Capture the cell that displays the provided text and extract its [x, y] central coordinate. 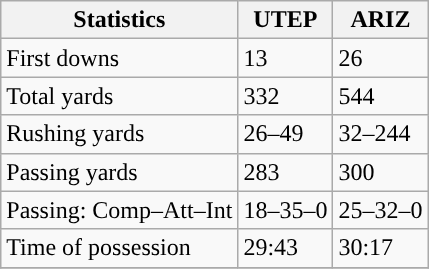
26–49 [286, 134]
Passing yards [120, 172]
Rushing yards [120, 134]
Total yards [120, 96]
Statistics [120, 20]
29:43 [286, 248]
UTEP [286, 20]
283 [286, 172]
300 [380, 172]
26 [380, 58]
25–32–0 [380, 210]
32–244 [380, 134]
Time of possession [120, 248]
332 [286, 96]
544 [380, 96]
ARIZ [380, 20]
30:17 [380, 248]
13 [286, 58]
Passing: Comp–Att–Int [120, 210]
18–35–0 [286, 210]
First downs [120, 58]
